Scan for the cell matching the given text and deliver its (x, y) coordinate at center. 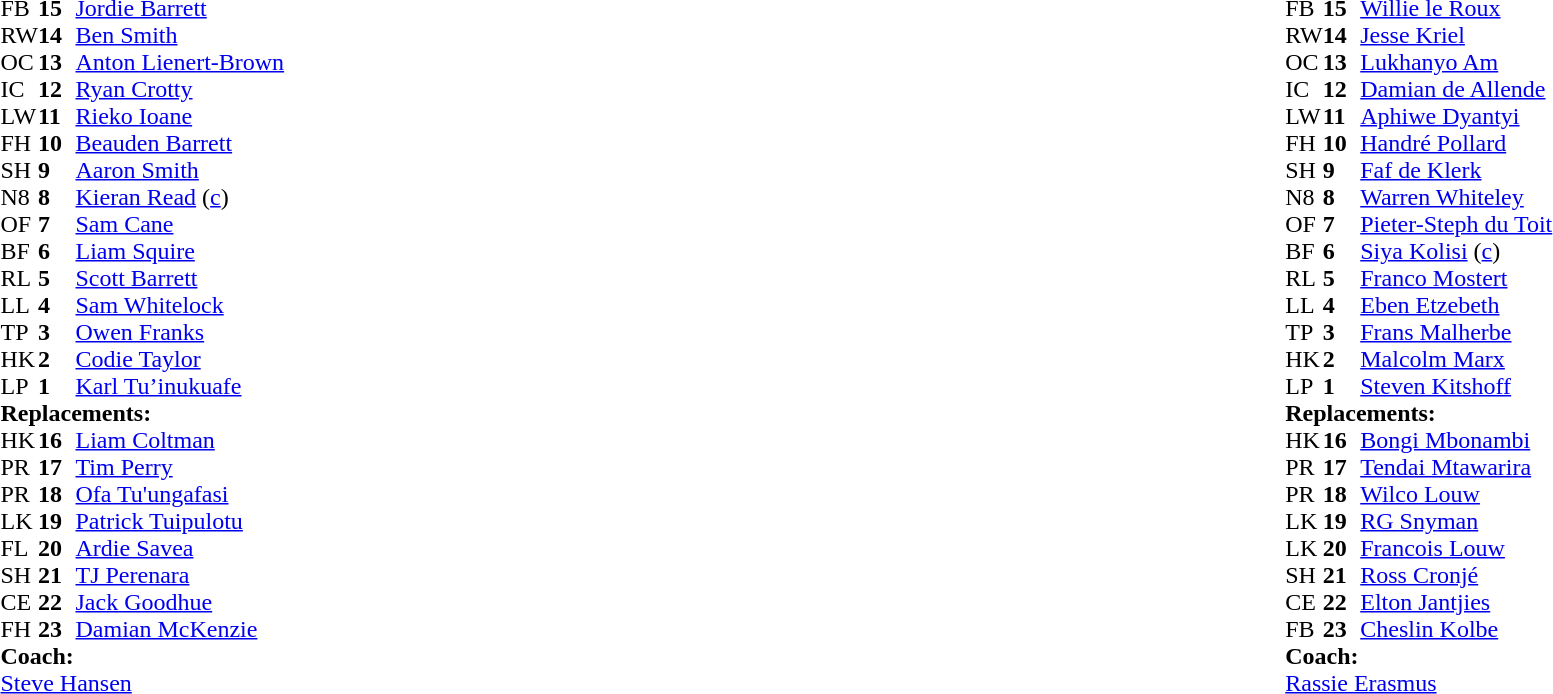
Owen Franks (180, 332)
Sam Whitelock (180, 306)
Kieran Read (c) (180, 198)
Scott Barrett (180, 278)
Bongi Mbonambi (1456, 440)
Ryan Crotty (180, 90)
Sam Cane (180, 224)
Pieter-Steph du Toit (1456, 224)
Liam Squire (180, 252)
Aphiwe Dyantyi (1456, 116)
Tendai Mtawarira (1456, 468)
Elton Jantjies (1456, 602)
Frans Malherbe (1456, 332)
Franco Mostert (1456, 278)
Jesse Kriel (1456, 36)
Codie Taylor (180, 360)
Liam Coltman (180, 440)
Ross Cronjé (1456, 576)
FL (19, 548)
Karl Tu’inukuafe (180, 386)
Beauden Barrett (180, 144)
TJ Perenara (180, 576)
Damian de Allende (1456, 90)
Aaron Smith (180, 170)
Jack Goodhue (180, 602)
Eben Etzebeth (1456, 306)
Warren Whiteley (1456, 198)
Tim Perry (180, 468)
RG Snyman (1456, 522)
Ben Smith (180, 36)
Francois Louw (1456, 548)
Faf de Klerk (1456, 170)
Siya Kolisi (c) (1456, 252)
Wilco Louw (1456, 494)
Ofa Tu'ungafasi (180, 494)
Cheslin Kolbe (1456, 630)
Rieko Ioane (180, 116)
Ardie Savea (180, 548)
Malcolm Marx (1456, 360)
Damian McKenzie (180, 630)
Handré Pollard (1456, 144)
Steven Kitshoff (1456, 386)
Anton Lienert-Brown (180, 62)
Lukhanyo Am (1456, 62)
FB (1304, 630)
Patrick Tuipulotu (180, 522)
